Output the (x, y) coordinate of the center of the cell containing the given text.  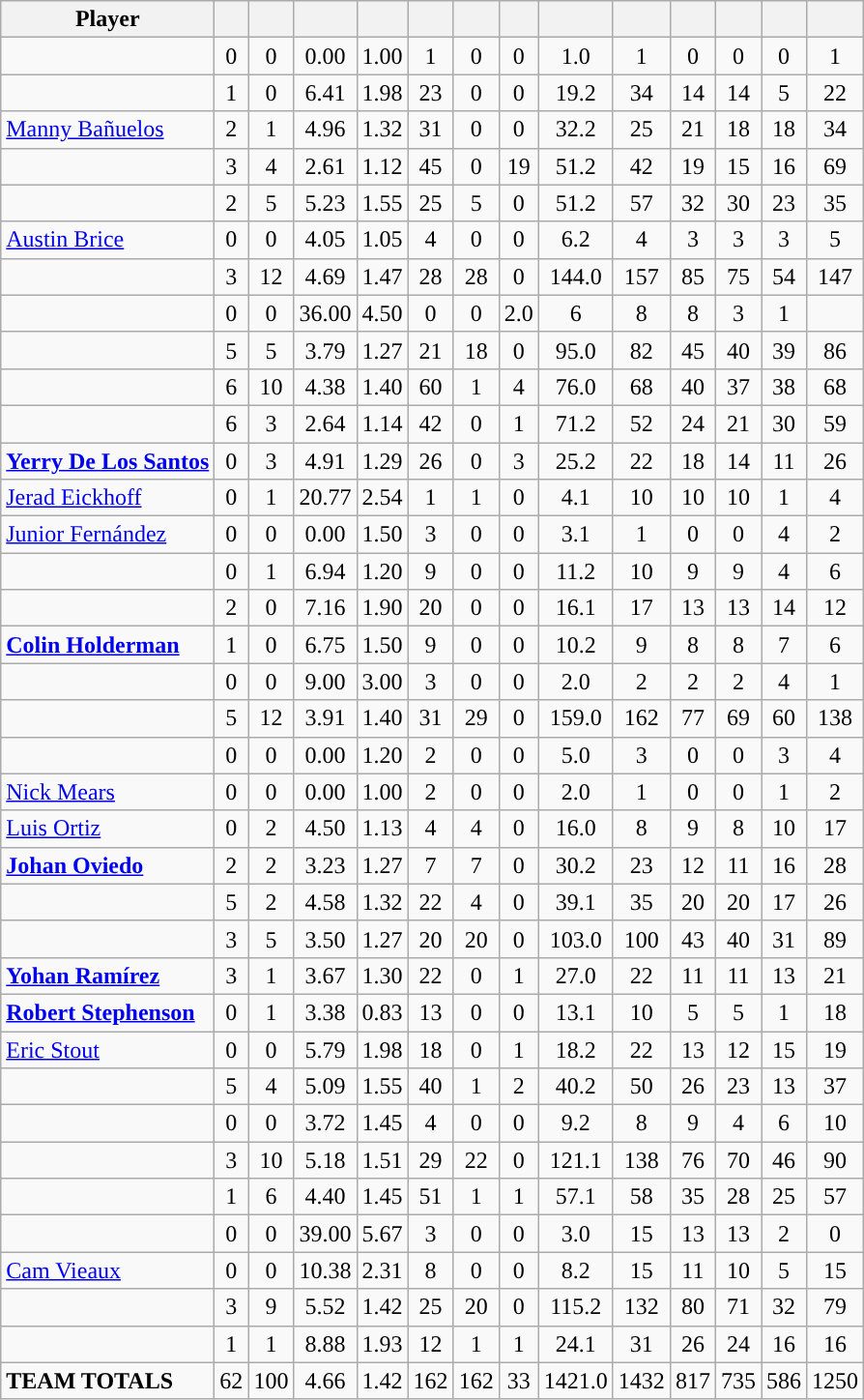
1250 (835, 1381)
39.1 (576, 902)
38 (785, 387)
4.1 (576, 498)
95.0 (576, 350)
6.41 (325, 93)
6.94 (325, 571)
5.09 (325, 1087)
586 (785, 1381)
9.2 (576, 1123)
159.0 (576, 718)
Luis Ortiz (108, 829)
144.0 (576, 277)
33 (518, 1381)
27.0 (576, 976)
90 (835, 1160)
Austin Brice (108, 240)
817 (692, 1381)
4.58 (325, 902)
1.29 (383, 461)
39 (785, 350)
11.2 (576, 571)
3.72 (325, 1123)
76.0 (576, 387)
19.2 (576, 93)
115.2 (576, 1307)
121.1 (576, 1160)
54 (785, 277)
5.52 (325, 1307)
80 (692, 1307)
3.91 (325, 718)
157 (642, 277)
Johan Oviedo (108, 865)
3.00 (383, 682)
Manny Bañuelos (108, 130)
3.23 (325, 865)
Colin Holderman (108, 645)
147 (835, 277)
71.2 (576, 423)
4.66 (325, 1381)
24.1 (576, 1344)
4.40 (325, 1197)
2.64 (325, 423)
79 (835, 1307)
Cam Vieaux (108, 1270)
3.38 (325, 1012)
Jerad Eickhoff (108, 498)
1.0 (576, 56)
85 (692, 277)
51 (431, 1197)
132 (642, 1307)
1.12 (383, 166)
4.91 (325, 461)
43 (692, 939)
3.79 (325, 350)
735 (738, 1381)
1.13 (383, 829)
1.90 (383, 608)
50 (642, 1087)
5.18 (325, 1160)
103.0 (576, 939)
Yerry De Los Santos (108, 461)
13.1 (576, 1012)
Eric Stout (108, 1049)
82 (642, 350)
1421.0 (576, 1381)
62 (232, 1381)
Player (108, 19)
16.1 (576, 608)
1.14 (383, 423)
5.0 (576, 755)
77 (692, 718)
40.2 (576, 1087)
5.79 (325, 1049)
Yohan Ramírez (108, 976)
4.38 (325, 387)
30.2 (576, 865)
36.00 (325, 313)
8.88 (325, 1344)
Robert Stephenson (108, 1012)
6.2 (576, 240)
89 (835, 939)
76 (692, 1160)
1.93 (383, 1344)
5.67 (383, 1234)
1.47 (383, 277)
20.77 (325, 498)
16.0 (576, 829)
75 (738, 277)
7.16 (325, 608)
6.75 (325, 645)
10.38 (325, 1270)
59 (835, 423)
3.0 (576, 1234)
3.50 (325, 939)
4.96 (325, 130)
1.05 (383, 240)
Junior Fernández (108, 535)
4.69 (325, 277)
71 (738, 1307)
70 (738, 1160)
0.83 (383, 1012)
1.51 (383, 1160)
1432 (642, 1381)
3.67 (325, 976)
52 (642, 423)
25.2 (576, 461)
9.00 (325, 682)
5.23 (325, 203)
10.2 (576, 645)
1.30 (383, 976)
2.31 (383, 1270)
58 (642, 1197)
8.2 (576, 1270)
Nick Mears (108, 792)
86 (835, 350)
4.05 (325, 240)
TEAM TOTALS (108, 1381)
2.61 (325, 166)
2.54 (383, 498)
18.2 (576, 1049)
32.2 (576, 130)
57.1 (576, 1197)
46 (785, 1160)
39.00 (325, 1234)
3.1 (576, 535)
